Return [x, y] of the center of cell containing provided text 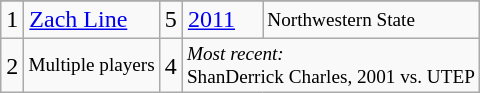
Multiple players [92, 66]
5 [170, 20]
1 [12, 20]
2 [12, 66]
Northwestern State [372, 20]
2011 [222, 20]
4 [170, 66]
Most recent:ShanDerrick Charles, 2001 vs. UTEP [330, 66]
Zach Line [92, 20]
